Search for the cell housing the specified text and yield its [x, y] center coordinate. 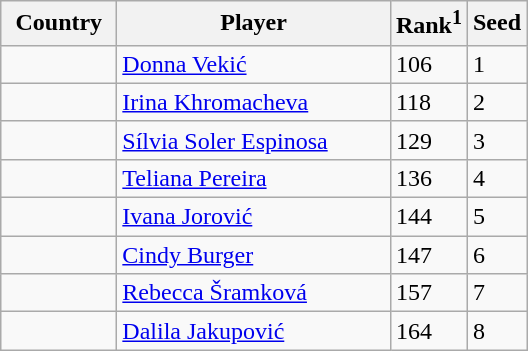
1 [496, 64]
Sílvia Soler Espinosa [254, 140]
3 [496, 140]
4 [496, 178]
Dalila Jakupović [254, 331]
164 [428, 331]
Teliana Pereira [254, 178]
8 [496, 331]
Ivana Jorović [254, 217]
Rebecca Šramková [254, 293]
Player [254, 24]
Donna Vekić [254, 64]
Rank1 [428, 24]
136 [428, 178]
Seed [496, 24]
129 [428, 140]
118 [428, 102]
2 [496, 102]
6 [496, 255]
Irina Khromacheva [254, 102]
Cindy Burger [254, 255]
147 [428, 255]
Country [59, 24]
5 [496, 217]
157 [428, 293]
106 [428, 64]
144 [428, 217]
7 [496, 293]
